Output the (x, y) coordinate of the center of the cell containing the given text.  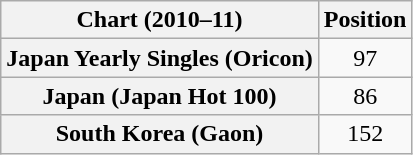
Chart (2010–11) (160, 20)
86 (365, 96)
South Korea (Gaon) (160, 134)
Japan Yearly Singles (Oricon) (160, 58)
Japan (Japan Hot 100) (160, 96)
97 (365, 58)
152 (365, 134)
Position (365, 20)
